Detect which cell encompasses the target text, then output its (X, Y) center coordinate. 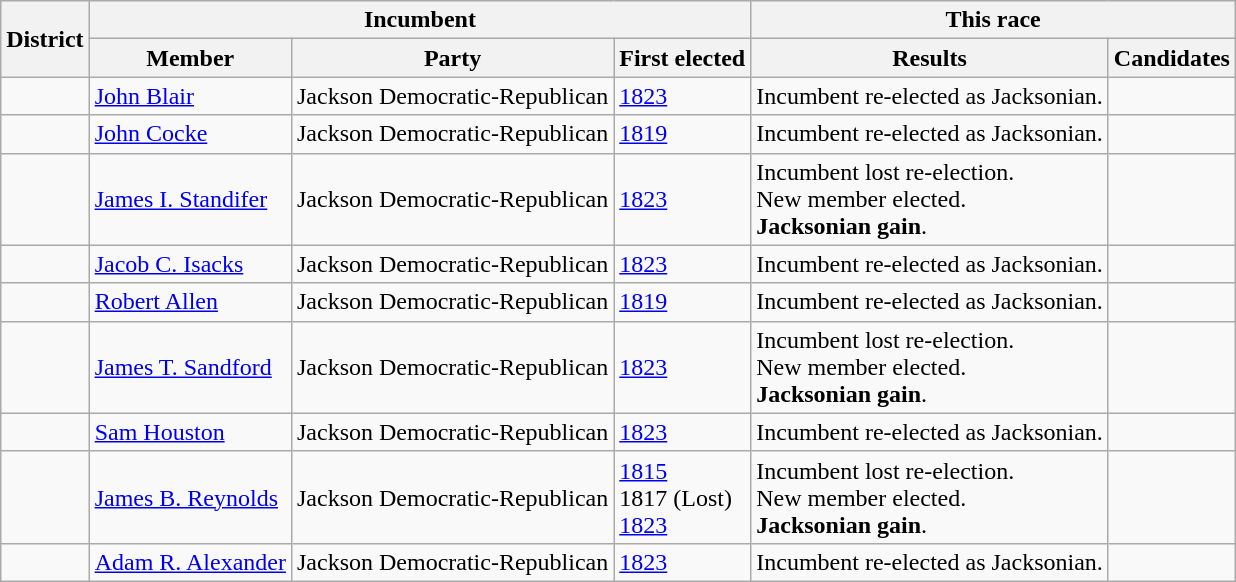
James I. Standifer (190, 199)
Candidates (1172, 58)
James B. Reynolds (190, 497)
Robert Allen (190, 302)
John Cocke (190, 134)
Results (930, 58)
Member (190, 58)
Incumbent (420, 20)
Sam Houston (190, 432)
James T. Sandford (190, 367)
First elected (682, 58)
This race (994, 20)
John Blair (190, 96)
District (45, 39)
Party (452, 58)
Adam R. Alexander (190, 562)
18151817 (Lost)1823 (682, 497)
Jacob C. Isacks (190, 264)
